Search for the cell housing the specified text and yield its [x, y] center coordinate. 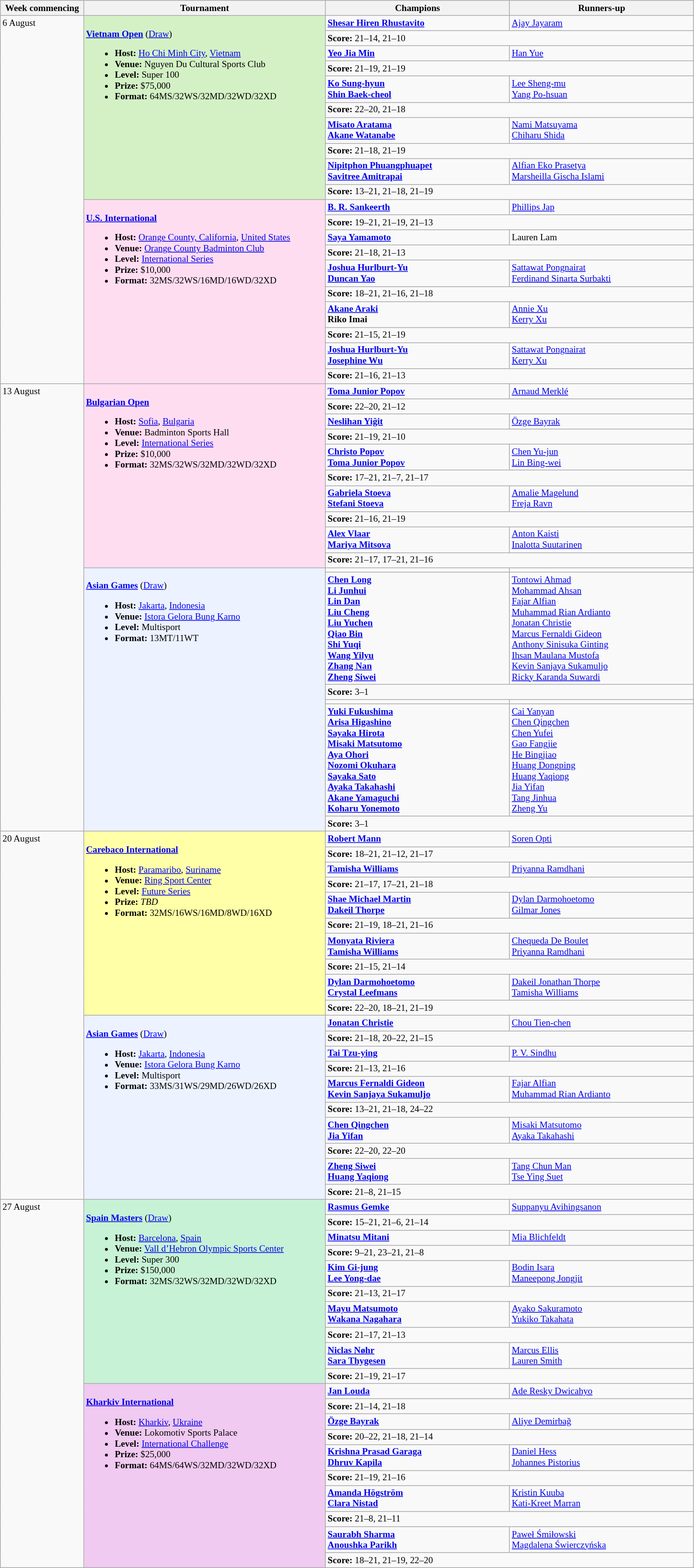
Score: 21–17, 17–21, 21–18 [509, 885]
Score: 21–15, 21–19 [509, 335]
Score: 19–21, 21–19, 21–13 [509, 222]
Ko Sung-hyun Shin Baek-cheol [417, 89]
Mia Blichfeldt [601, 1238]
Dylan Darmohoetomo Crystal Leefmans [417, 987]
Week commencing [42, 8]
20 August [42, 1016]
Tamisha Williams [417, 869]
Carebaco InternationalHost: Paramaribo, SurinameVenue: Ring Sport CenterLevel: Future SeriesPrize: TBDFormat: 32MS/16WS/16MD/8WD/16XD [205, 924]
Aliye Demirbağ [601, 1422]
Ajay Jayaram [601, 23]
Lee Sheng-mu Yang Po-hsuan [601, 89]
Robert Mann [417, 839]
Spain Masters (Draw)Host: Barcelona, SpainVenue: Vall d’Hebron Olympic Sports CenterLevel: Super 300Prize: $150,000Format: 32MS/32WS/32MD/32WD/32XD [205, 1292]
Sattawat Pongnairat Kerry Xu [601, 355]
Saurabh Sharma Anoushka Parikh [417, 1540]
Score: 21–17, 21–13 [509, 1335]
Kim Gi-jung Lee Yong-dae [417, 1273]
Alfian Eko Prasetya Marsheilla Gischa Islami [601, 171]
Score: 21–18, 20–22, 21–15 [509, 1038]
Score: 9–21, 23–21, 21–8 [509, 1252]
13 August [42, 608]
Anton Kaisti Inalotta Suutarinen [601, 539]
Score: 21–17, 17–21, 21–16 [509, 560]
Score: 22–20, 22–20 [509, 1151]
Joshua Hurlburt-Yu Josephine Wu [417, 355]
Score: 22–20, 21–12 [509, 407]
Soren Opti [601, 839]
Monyata Riviera Tamisha Williams [417, 946]
Score: 15–21, 21–6, 21–14 [509, 1222]
Han Yue [601, 53]
Score: 21–14, 21–18 [509, 1406]
Score: 22–20, 21–18 [509, 110]
Chequeda De Boulet Priyanna Ramdhani [601, 946]
Score: 21–19, 21–19 [509, 69]
Score: 18–21, 21–12, 21–17 [509, 854]
Bulgarian OpenHost: Sofia, BulgariaVenue: Badminton Sports HallLevel: International SeriesPrize: $10,000Format: 32MS/32WS/32MD/32WD/32XD [205, 476]
Dakeil Jonathan Thorpe Tamisha Williams [601, 987]
Score: 21–16, 21–13 [509, 376]
6 August [42, 199]
Priyanna Ramdhani [601, 869]
Arnaud Merklé [601, 391]
Kristin Kuuba Kati-Kreet Marran [601, 1498]
Vietnam Open (Draw)Host: Ho Chi Minh City, VietnamVenue: Nguyen Du Cultural Sports ClubLevel: Super 100Prize: $75,000Format: 64MS/32WS/32MD/32WD/32XD [205, 107]
Score: 13–21, 21–18, 24–22 [509, 1110]
Saya Yamamoto [417, 237]
Minatsu Mitani [417, 1238]
Score: 21–16, 21–19 [509, 519]
Chen Qingchen Jia Yifan [417, 1130]
Zheng Siwei Huang Yaqiong [417, 1171]
Mayu Matsumoto Wakana Nagahara [417, 1314]
Misato Aratama Akane Watanabe [417, 130]
Niclas Nøhr Sara Thygesen [417, 1356]
27 August [42, 1384]
Score: 21–18, 21–19 [509, 151]
Score: 20–22, 21–18, 21–14 [509, 1437]
Score: 21–19, 21–17 [509, 1376]
Christo Popov Toma Junior Popov [417, 457]
Score: 22–20, 18–21, 21–19 [509, 1008]
Marcus Ellis Lauren Smith [601, 1356]
Dylan Darmohoetomo Gilmar Jones [601, 905]
Score: 21–19, 21–16 [509, 1478]
Asian Games (Draw)Host: Jakarta, IndonesiaVenue: Istora Gelora Bung KarnoLevel: MultisportFormat: 33MS/31WS/29MD/26WD/26XD [205, 1108]
Nami Matsuyama Chiharu Shida [601, 130]
Cai YanyanChen QingchenChen YufeiGao FangjieHe BingjiaoHuang DongpingHuang YaqiongJia YifanTang JinhuaZheng Yu [601, 760]
Fajar Alfian Muhammad Rian Ardianto [601, 1089]
Chen Yu-jun Lin Bing-wei [601, 457]
Tournament [205, 8]
Score: 21–8, 21–11 [509, 1519]
Tang Chun Man Tse Ying Suet [601, 1171]
Kharkiv InternationalHost: Kharkiv, UkraineVenue: Lokomotiv Sports PalaceLevel: International ChallengePrize: $25,000Format: 64MS/64WS/32MD/32WD/32XD [205, 1475]
Daniel Hess Johannes Pistorius [601, 1457]
Bodin Isara Maneepong Jongjit [601, 1273]
Score: 17–21, 21–7, 21–17 [509, 478]
Akane Araki Riko Imai [417, 314]
Shesar Hiren Rhustavito [417, 23]
Ayako Sakuramoto Yukiko Takahata [601, 1314]
Champions [417, 8]
Score: 21–15, 21–14 [509, 967]
Score: 21–13, 21–16 [509, 1069]
Chen LongLi JunhuiLin DanLiu ChengLiu YuchenQiao BinShi YuqiWang YilyuZhang NanZheng Siwei [417, 628]
Paweł Śmiłowski Magdalena Świerczyńska [601, 1540]
P. V. Sindhu [601, 1053]
Score: 13–21, 21–18, 21–19 [509, 192]
Rasmus Gemke [417, 1207]
Score: 18–21, 21–16, 21–18 [509, 294]
Yuki FukushimaArisa HigashinoSayaka HirotaMisaki MatsutomoAya OhoriNozomi OkuharaSayaka SatoAyaka TakahashiAkane YamaguchiKoharu Yonemoto [417, 760]
Toma Junior Popov [417, 391]
Yeo Jia Min [417, 53]
Score: 21–13, 21–17 [509, 1294]
Asian Games (Draw)Host: Jakarta, IndonesiaVenue: Istora Gelora Bung KarnoLevel: MultisportFormat: 13MT/11WT [205, 700]
Gabriela Stoeva Stefani Stoeva [417, 498]
Score: 21–14, 21–10 [509, 38]
Shae Michael Martin Dakeil Thorpe [417, 905]
Lauren Lam [601, 237]
Joshua Hurlburt-Yu Duncan Yao [417, 273]
Ade Resky Dwicahyo [601, 1391]
Score: 21–8, 21–15 [509, 1192]
Annie Xu Kerry Xu [601, 314]
Marcus Fernaldi Gideon Kevin Sanjaya Sukamuljo [417, 1089]
Amanda Högström Clara Nistad [417, 1498]
Nipitphon Phuangphuapet Savitree Amitrapai [417, 171]
Amalie Magelund Freja Ravn [601, 498]
Score: 18–21, 21–19, 22–20 [509, 1560]
Alex Vlaar Mariya Mitsova [417, 539]
Krishna Prasad Garaga Dhruv Kapila [417, 1457]
B. R. Sankeerth [417, 207]
Tai Tzu-ying [417, 1053]
Jan Louda [417, 1391]
Runners-up [601, 8]
Chou Tien-chen [601, 1023]
Score: 21–19, 21–10 [509, 437]
Sattawat Pongnairat Ferdinand Sinarta Surbakti [601, 273]
Jonatan Christie [417, 1023]
Phillips Jap [601, 207]
Score: 21–19, 18–21, 21–16 [509, 925]
Misaki Matsutomo Ayaka Takahashi [601, 1130]
Neslihan Yiğit [417, 421]
Score: 21–18, 21–13 [509, 253]
Suppanyu Avihingsanon [601, 1207]
